Identify which cell holds the provided text, then report its [X, Y] central coordinate. 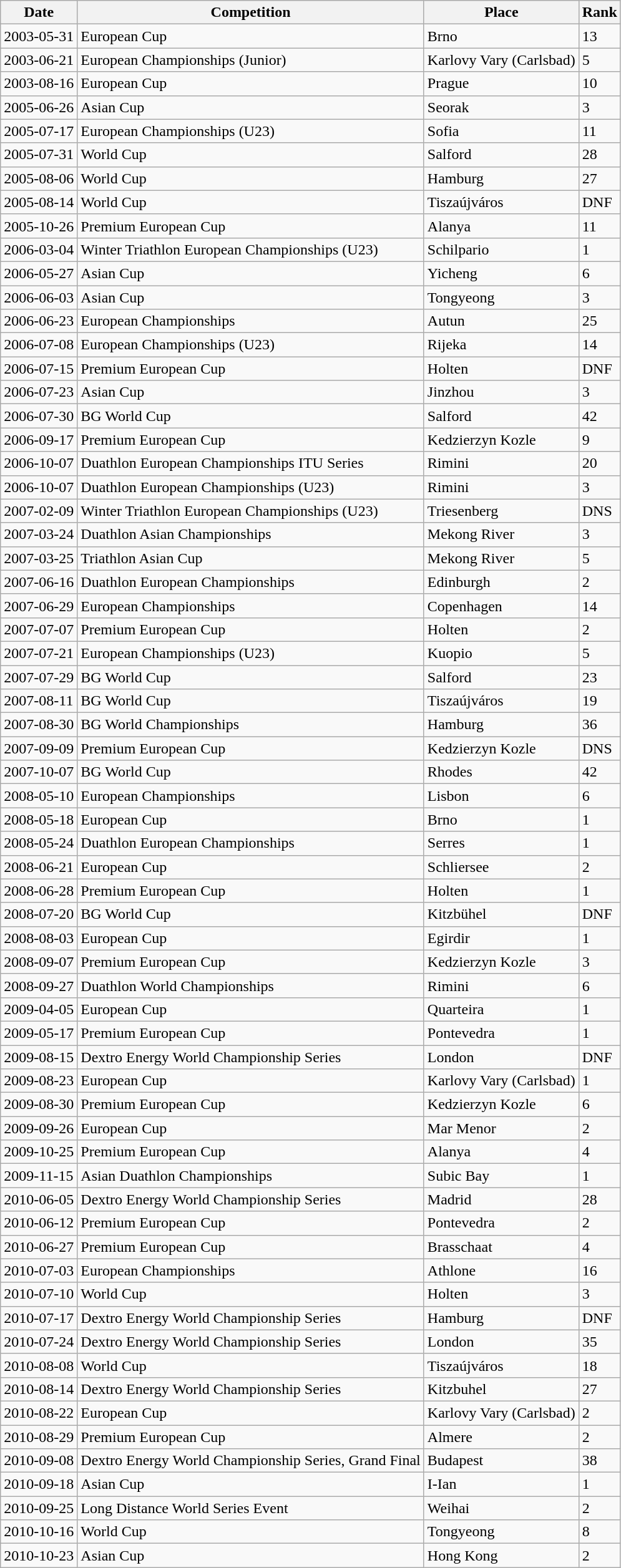
2008-06-28 [39, 891]
16 [599, 1270]
2005-06-26 [39, 107]
2010-07-10 [39, 1294]
25 [599, 321]
Kitzbuhel [501, 1389]
2007-08-30 [39, 725]
2005-07-31 [39, 155]
Duathlon Asian Championships [251, 535]
2007-06-16 [39, 582]
Subic Bay [501, 1176]
2010-07-17 [39, 1318]
Place [501, 12]
2010-06-05 [39, 1199]
Long Distance World Series Event [251, 1508]
Budapest [501, 1461]
2010-06-12 [39, 1223]
Schilpario [501, 249]
Schliersee [501, 867]
2005-10-26 [39, 226]
2007-03-25 [39, 558]
2010-08-08 [39, 1365]
I-Ian [501, 1484]
2009-04-05 [39, 1009]
Triathlon Asian Cup [251, 558]
Jinzhou [501, 392]
Triesenberg [501, 511]
Lisbon [501, 796]
Copenhagen [501, 606]
2008-07-20 [39, 914]
Rank [599, 12]
2006-09-17 [39, 440]
35 [599, 1342]
2010-08-22 [39, 1413]
2007-07-21 [39, 653]
Duathlon European Championships (U23) [251, 487]
European Championships (Junior) [251, 60]
2010-10-23 [39, 1556]
Autun [501, 321]
BG World Championships [251, 725]
Yicheng [501, 273]
2005-08-14 [39, 202]
13 [599, 36]
Almere [501, 1436]
2006-07-23 [39, 392]
2010-08-14 [39, 1389]
Prague [501, 84]
9 [599, 440]
2008-09-07 [39, 962]
Date [39, 12]
2006-06-03 [39, 298]
2008-09-27 [39, 985]
2007-07-29 [39, 677]
2007-10-07 [39, 772]
2003-08-16 [39, 84]
2010-09-18 [39, 1484]
19 [599, 701]
Quarteira [501, 1009]
2010-09-08 [39, 1461]
Hong Kong [501, 1556]
10 [599, 84]
2006-05-27 [39, 273]
20 [599, 463]
2009-08-23 [39, 1081]
2006-06-23 [39, 321]
Rijeka [501, 345]
38 [599, 1461]
2010-10-16 [39, 1532]
Sofia [501, 131]
2010-07-24 [39, 1342]
2003-05-31 [39, 36]
2008-08-03 [39, 938]
Kuopio [501, 653]
Rhodes [501, 772]
2003-06-21 [39, 60]
Kitzbühel [501, 914]
Egirdir [501, 938]
2008-06-21 [39, 867]
Madrid [501, 1199]
Asian Duathlon Championships [251, 1176]
2008-05-10 [39, 796]
2009-10-25 [39, 1152]
2009-08-30 [39, 1105]
2010-07-03 [39, 1270]
2010-06-27 [39, 1247]
2005-08-06 [39, 178]
2007-02-09 [39, 511]
2007-09-09 [39, 748]
Athlone [501, 1270]
2010-08-29 [39, 1436]
2009-11-15 [39, 1176]
Serres [501, 843]
2009-09-26 [39, 1128]
23 [599, 677]
2007-08-11 [39, 701]
2008-05-18 [39, 820]
Seorak [501, 107]
Duathlon European Championships ITU Series [251, 463]
8 [599, 1532]
Dextro Energy World Championship Series, Grand Final [251, 1461]
18 [599, 1365]
36 [599, 725]
2006-07-30 [39, 416]
2007-03-24 [39, 535]
2009-08-15 [39, 1057]
2009-05-17 [39, 1033]
2005-07-17 [39, 131]
Mar Menor [501, 1128]
2008-05-24 [39, 843]
Duathlon World Championships [251, 985]
Competition [251, 12]
2007-06-29 [39, 606]
2007-07-07 [39, 629]
Weihai [501, 1508]
Brasschaat [501, 1247]
2006-03-04 [39, 249]
2006-07-15 [39, 369]
Edinburgh [501, 582]
2010-09-25 [39, 1508]
2006-07-08 [39, 345]
